Find where the given text appears and provide that cell's center as (x, y) coordinate. 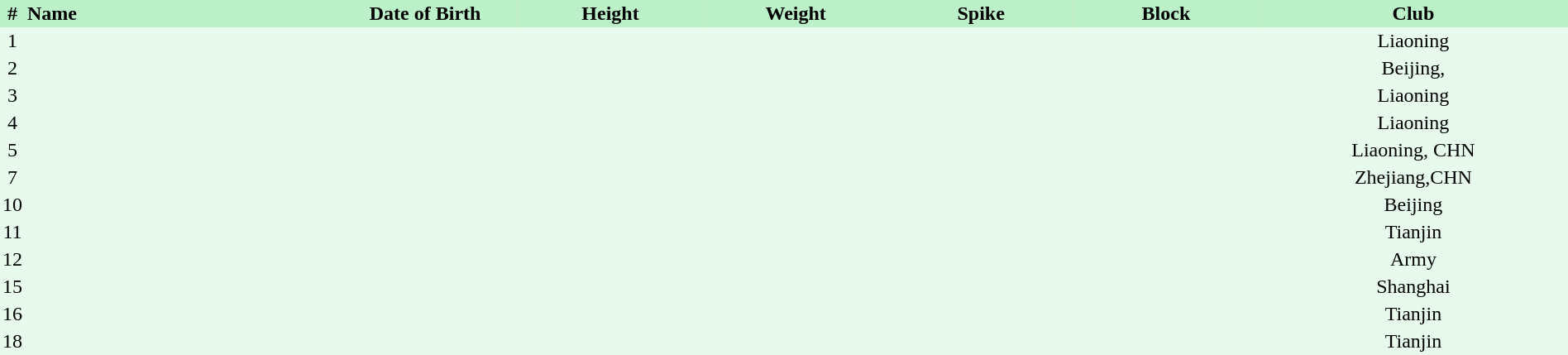
Army (1413, 260)
Spike (981, 13)
Block (1166, 13)
1 (12, 41)
Date of Birth (425, 13)
Beijing (1413, 205)
10 (12, 205)
2 (12, 68)
5 (12, 151)
18 (12, 341)
12 (12, 260)
Zhejiang,CHN (1413, 177)
11 (12, 232)
Club (1413, 13)
7 (12, 177)
15 (12, 286)
# (12, 13)
Beijing, (1413, 68)
Weight (796, 13)
Liaoning, CHN (1413, 151)
Shanghai (1413, 286)
Name (179, 13)
3 (12, 96)
16 (12, 314)
Height (610, 13)
4 (12, 122)
